Capture the cell that displays the provided text and extract its [x, y] central coordinate. 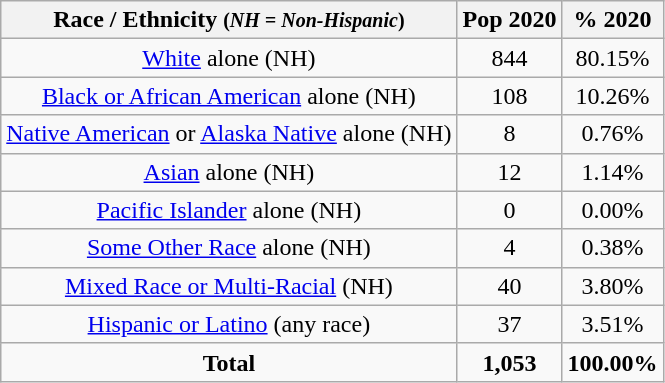
3.51% [612, 324]
4 [510, 248]
Asian alone (NH) [229, 172]
8 [510, 134]
Black or African American alone (NH) [229, 96]
Some Other Race alone (NH) [229, 248]
Pop 2020 [510, 20]
0.38% [612, 248]
Total [229, 362]
% 2020 [612, 20]
1,053 [510, 362]
Hispanic or Latino (any race) [229, 324]
3.80% [612, 286]
0.76% [612, 134]
Pacific Islander alone (NH) [229, 210]
Mixed Race or Multi-Racial (NH) [229, 286]
Native American or Alaska Native alone (NH) [229, 134]
37 [510, 324]
10.26% [612, 96]
Race / Ethnicity (NH = Non-Hispanic) [229, 20]
White alone (NH) [229, 58]
40 [510, 286]
12 [510, 172]
100.00% [612, 362]
0.00% [612, 210]
0 [510, 210]
108 [510, 96]
844 [510, 58]
80.15% [612, 58]
1.14% [612, 172]
